Locate the cell with the specified text and output its (X, Y) center coordinate. 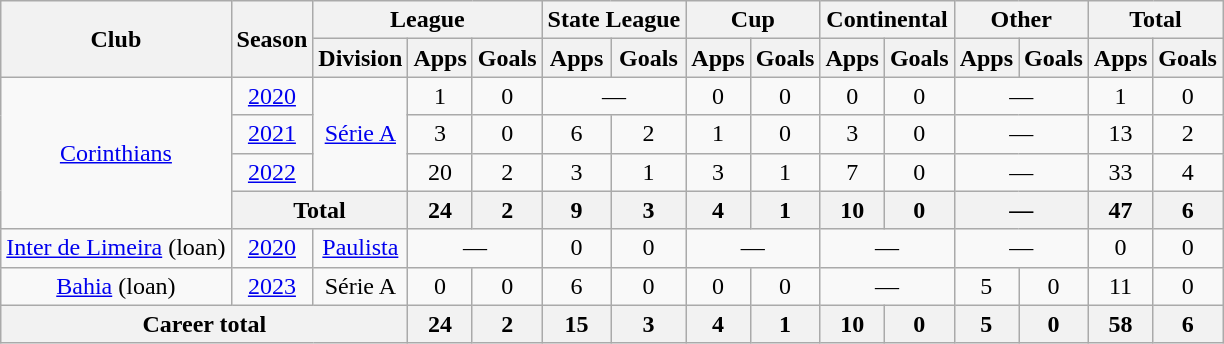
9 (576, 210)
Inter de Limeira (loan) (116, 248)
Season (272, 39)
2021 (272, 134)
Bahia (loan) (116, 286)
State League (614, 20)
Club (116, 39)
Corinthians (116, 153)
Division (360, 58)
League (428, 20)
2023 (272, 286)
7 (852, 172)
Other (1021, 20)
47 (1120, 210)
Continental (887, 20)
Cup (753, 20)
2022 (272, 172)
11 (1120, 286)
13 (1120, 134)
20 (440, 172)
Paulista (360, 248)
Career total (204, 324)
15 (576, 324)
33 (1120, 172)
58 (1120, 324)
